Output the [X, Y] coordinate of the center of the cell containing the given text.  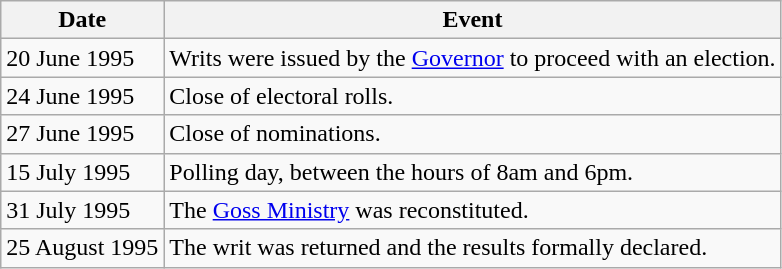
20 June 1995 [82, 58]
Close of nominations. [472, 134]
Date [82, 20]
The writ was returned and the results formally declared. [472, 248]
31 July 1995 [82, 210]
24 June 1995 [82, 96]
15 July 1995 [82, 172]
Polling day, between the hours of 8am and 6pm. [472, 172]
The Goss Ministry was reconstituted. [472, 210]
Writs were issued by the Governor to proceed with an election. [472, 58]
Event [472, 20]
27 June 1995 [82, 134]
25 August 1995 [82, 248]
Close of electoral rolls. [472, 96]
